Pinpoint the cell where the given text exists, returning its (x, y) midpoint coordinate. 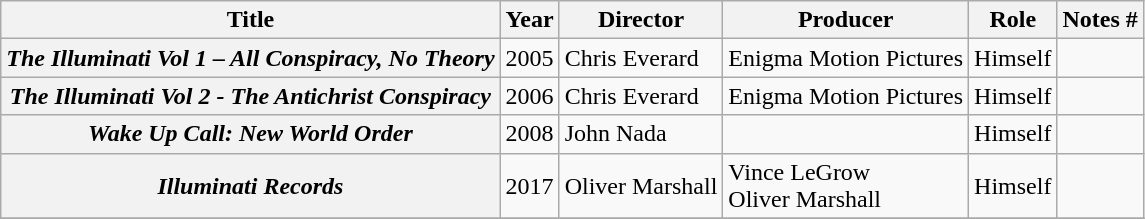
2005 (530, 58)
Notes # (1100, 20)
Vince LeGrowOliver Marshall (846, 186)
Role (1013, 20)
Director (641, 20)
The Illuminati Vol 1 – All Conspiracy, No Theory (250, 58)
Illuminati Records (250, 186)
Wake Up Call: New World Order (250, 134)
Oliver Marshall (641, 186)
John Nada (641, 134)
2017 (530, 186)
Producer (846, 20)
Title (250, 20)
2008 (530, 134)
The Illuminati Vol 2 - The Antichrist Conspiracy (250, 96)
2006 (530, 96)
Year (530, 20)
